From the cell containing the given text, extract its center point as (x, y) coordinate. 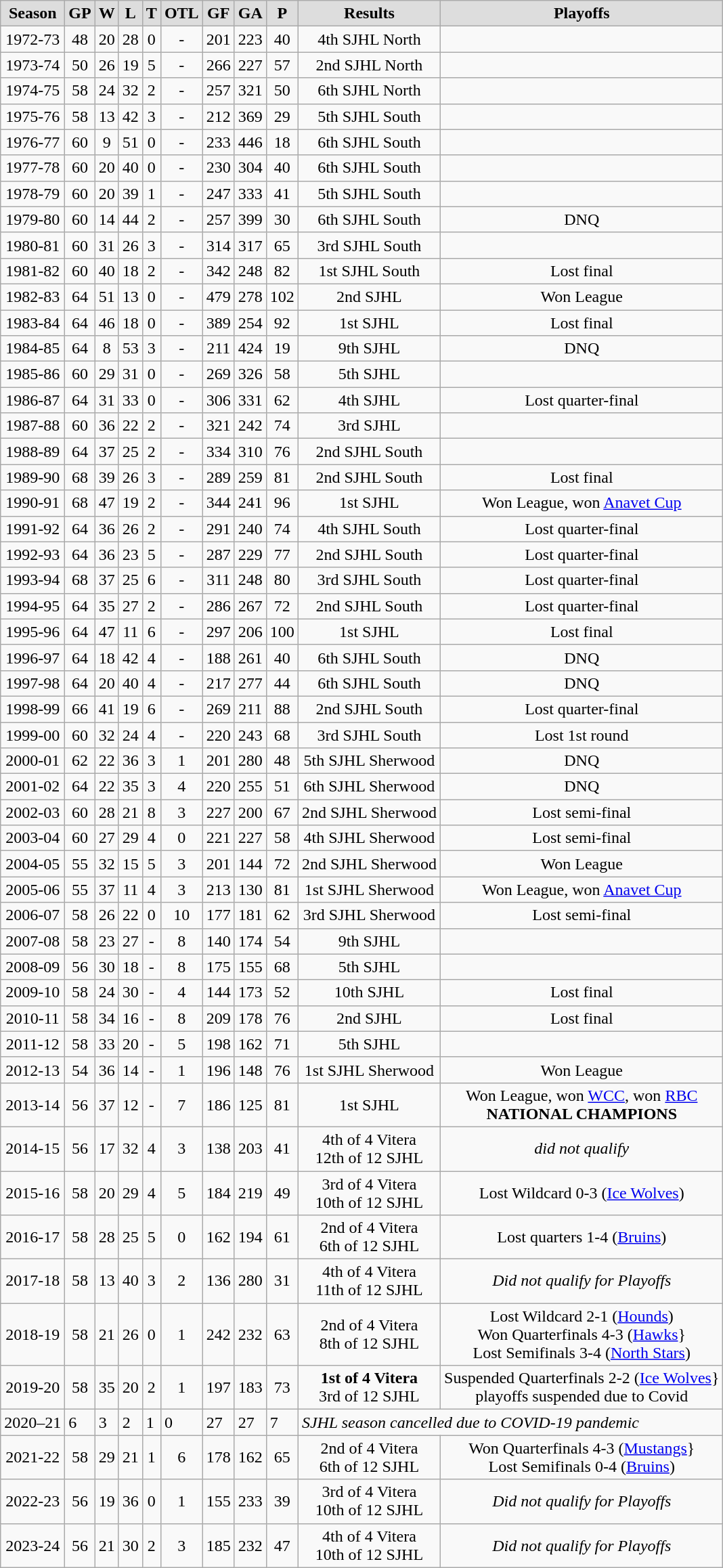
4th of 4 Vitera10th of 12 SJHL (369, 1545)
240 (250, 529)
1982-83 (32, 297)
did not qualify (582, 1148)
2020–21 (32, 1422)
96 (282, 503)
1972-73 (32, 39)
175 (218, 967)
63 (282, 1334)
15 (130, 864)
181 (250, 915)
2019-20 (32, 1388)
261 (250, 657)
177 (218, 915)
1977-78 (32, 168)
61 (282, 1238)
173 (250, 993)
310 (250, 452)
2009-10 (32, 993)
140 (218, 941)
221 (218, 838)
223 (250, 39)
2003-04 (32, 838)
2014-15 (32, 1148)
17 (107, 1148)
1975-76 (32, 116)
102 (282, 297)
304 (250, 168)
1973-74 (32, 65)
311 (218, 580)
77 (282, 554)
2010-11 (32, 1018)
2005-06 (32, 890)
267 (250, 606)
73 (282, 1388)
344 (218, 503)
1985-86 (32, 374)
259 (250, 477)
2015-16 (32, 1193)
4th SJHL North (369, 39)
174 (250, 941)
2006-07 (32, 915)
186 (218, 1105)
389 (218, 323)
52 (282, 993)
2022-23 (32, 1502)
4th of 4 Vitera12th of 12 SJHL (369, 1148)
1995-96 (32, 632)
1990-91 (32, 503)
Won League, won WCC, won RBCNATIONAL CHAMPIONS (582, 1105)
479 (218, 297)
185 (218, 1545)
206 (250, 632)
3rd SJHL (369, 426)
Season (32, 14)
1984-85 (32, 349)
T (152, 14)
217 (218, 683)
Results (369, 14)
247 (218, 194)
197 (218, 1388)
229 (250, 554)
2018-19 (32, 1334)
1997-98 (32, 683)
71 (282, 1044)
2007-08 (32, 941)
GP (80, 14)
1992-93 (32, 554)
1st SJHL South (369, 271)
16 (130, 1018)
10 (181, 915)
1999-00 (32, 735)
266 (218, 65)
138 (218, 1148)
241 (250, 503)
3rd SJHL Sherwood (369, 915)
287 (218, 554)
203 (250, 1148)
100 (282, 632)
317 (250, 245)
1996-97 (32, 657)
297 (218, 632)
2001-02 (32, 787)
92 (282, 323)
4th SJHL South (369, 529)
2013-14 (32, 1105)
196 (218, 1070)
136 (218, 1281)
254 (250, 323)
291 (218, 529)
1st of 4 Vitera3rd of 12 SJHL (369, 1388)
1983-84 (32, 323)
1991-92 (32, 529)
446 (250, 142)
334 (218, 452)
L (130, 14)
1988-89 (32, 452)
1979-80 (32, 219)
209 (218, 1018)
57 (282, 65)
66 (80, 709)
6th SJHL Sherwood (369, 787)
1981-82 (32, 271)
5th SJHL Sherwood (369, 761)
243 (250, 735)
200 (250, 812)
2021-22 (32, 1457)
2023-24 (32, 1545)
188 (218, 657)
230 (218, 168)
213 (218, 890)
2004-05 (32, 864)
1989-90 (32, 477)
130 (250, 890)
2016-17 (32, 1238)
212 (218, 116)
2nd of 4 Vitera8th of 12 SJHL (369, 1334)
OTL (181, 14)
80 (282, 580)
1980-81 (32, 245)
Lost Wildcard 0-3 (Ice Wolves) (582, 1193)
1993-94 (32, 580)
49 (282, 1193)
219 (250, 1193)
Playoffs (582, 14)
82 (282, 271)
9 (107, 142)
2008-09 (32, 967)
1994-95 (32, 606)
Suspended Quarterfinals 2-2 (Ice Wolves}playoffs suspended due to Covid (582, 1388)
424 (250, 349)
10th SJHL (369, 993)
4th SJHL (369, 400)
278 (250, 297)
1978-79 (32, 194)
34 (107, 1018)
4th of 4 Vitera11th of 12 SJHL (369, 1281)
Lost 1st round (582, 735)
1986-87 (32, 400)
SJHL season cancelled due to COVID-19 pandemic (510, 1422)
4th SJHL Sherwood (369, 838)
P (282, 14)
2011-12 (32, 1044)
Won Quarterfinals 4-3 (Mustangs}Lost Semifinals 0-4 (Bruins) (582, 1457)
2012-13 (32, 1070)
289 (218, 477)
342 (218, 271)
53 (130, 349)
277 (250, 683)
2000-01 (32, 761)
286 (218, 606)
67 (282, 812)
GA (250, 14)
255 (250, 787)
1976-77 (32, 142)
184 (218, 1193)
369 (250, 116)
326 (250, 374)
314 (218, 245)
306 (218, 400)
1998-99 (32, 709)
125 (250, 1105)
333 (250, 194)
1974-75 (32, 91)
331 (250, 400)
6th SJHL North (369, 91)
12 (130, 1105)
1987-88 (32, 426)
2002-03 (32, 812)
399 (250, 219)
88 (282, 709)
2nd SJHL North (369, 65)
183 (250, 1388)
2017-18 (32, 1281)
Lost Wildcard 2-1 (Hounds)Won Quarterfinals 4-3 (Hawks}Lost Semifinals 3-4 (North Stars) (582, 1334)
W (107, 14)
46 (107, 323)
198 (218, 1044)
194 (250, 1238)
Lost quarters 1-4 (Bruins) (582, 1238)
GF (218, 14)
148 (250, 1070)
